Return (x, y) of the center of cell containing provided text 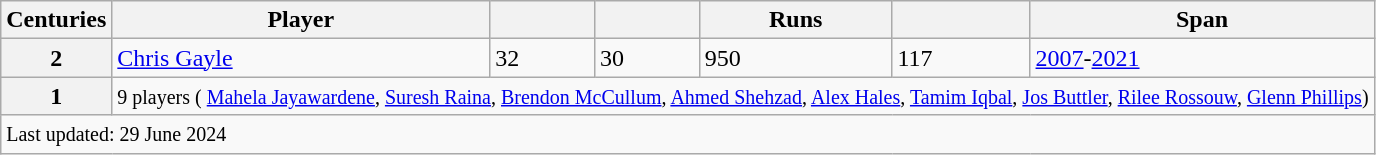
Chris Gayle (301, 58)
Last updated: 29 June 2024 (688, 134)
32 (542, 58)
1 (56, 96)
9 players ( Mahela Jayawardene, Suresh Raina, Brendon McCullum, Ahmed Shehzad, Alex Hales, Tamim Iqbal, Jos Buttler, Rilee Rossouw, Glenn Phillips) (743, 96)
30 (646, 58)
Runs (796, 20)
117 (961, 58)
950 (796, 58)
2 (56, 58)
Player (301, 20)
Centuries (56, 20)
Span (1202, 20)
2007-2021 (1202, 58)
